Provide the [x, y] coordinate of the cell's center where the given text is located.  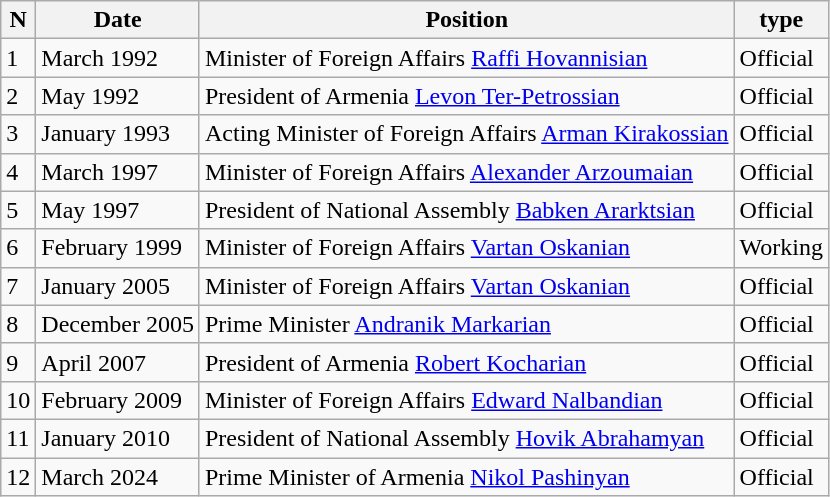
Working [781, 248]
Date [118, 20]
February 1999 [118, 248]
March 1997 [118, 172]
6 [18, 248]
Minister of Foreign Affairs Alexander Arzoumaian [466, 172]
President of Armenia Robert Kocharian [466, 362]
1 [18, 58]
5 [18, 210]
7 [18, 286]
March 2024 [118, 477]
type [781, 20]
January 1993 [118, 134]
February 2009 [118, 400]
Position [466, 20]
Minister of Foreign Affairs Raffi Hovannisian [466, 58]
March 1992 [118, 58]
12 [18, 477]
2 [18, 96]
4 [18, 172]
President of National Assembly Hovik Abrahamyan [466, 438]
N [18, 20]
Minister of Foreign Affairs Edward Nalbandian [466, 400]
May 1992 [118, 96]
Acting Minister of Foreign Affairs Arman Kirakossian [466, 134]
President of Armenia Levon Ter-Petrossian [466, 96]
3 [18, 134]
April 2007 [118, 362]
11 [18, 438]
Prime Minister Andranik Markarian [466, 324]
Prime Minister of Armenia Nikol Pashinyan [466, 477]
January 2010 [118, 438]
8 [18, 324]
9 [18, 362]
10 [18, 400]
December 2005 [118, 324]
May 1997 [118, 210]
January 2005 [118, 286]
President of National Assembly Babken Ararktsian [466, 210]
